Determine the (X, Y) coordinate at the center of the cell enclosing the given text.  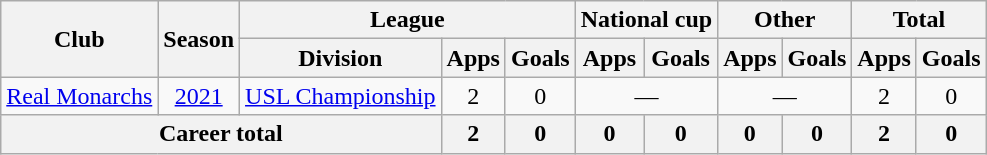
Other (785, 20)
National cup (646, 20)
Season (199, 39)
Division (341, 58)
League (408, 20)
Club (80, 39)
USL Championship (341, 96)
2021 (199, 96)
Real Monarchs (80, 96)
Total (919, 20)
Career total (221, 134)
